Output the [X, Y] coordinate of the center of the cell containing the given text.  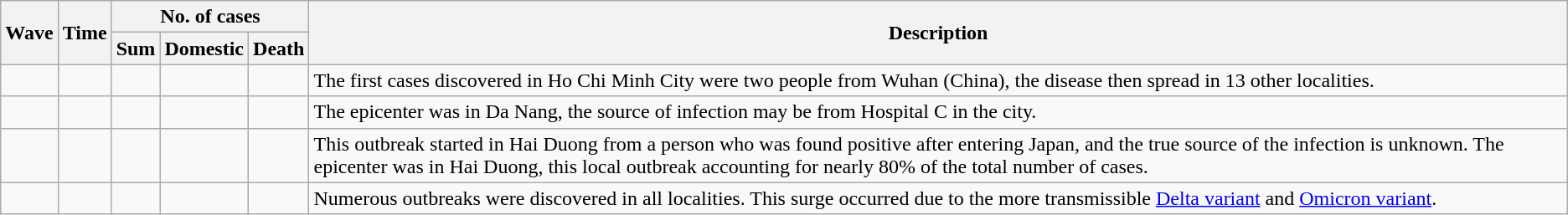
Description [938, 33]
Numerous outbreaks were discovered in all localities. This surge occurred due to the more transmissible Delta variant and Omicron variant. [938, 198]
Time [85, 33]
Wave [29, 33]
No. of cases [210, 17]
The epicenter was in Da Nang, the source of infection may be from Hospital C in the city. [938, 112]
Domestic [204, 49]
Death [279, 49]
The first cases discovered in Ho Chi Minh City were two people from Wuhan (China), the disease then spread in 13 other localities. [938, 80]
Sum [136, 49]
